Scan for the cell matching the given text and deliver its (X, Y) coordinate at center. 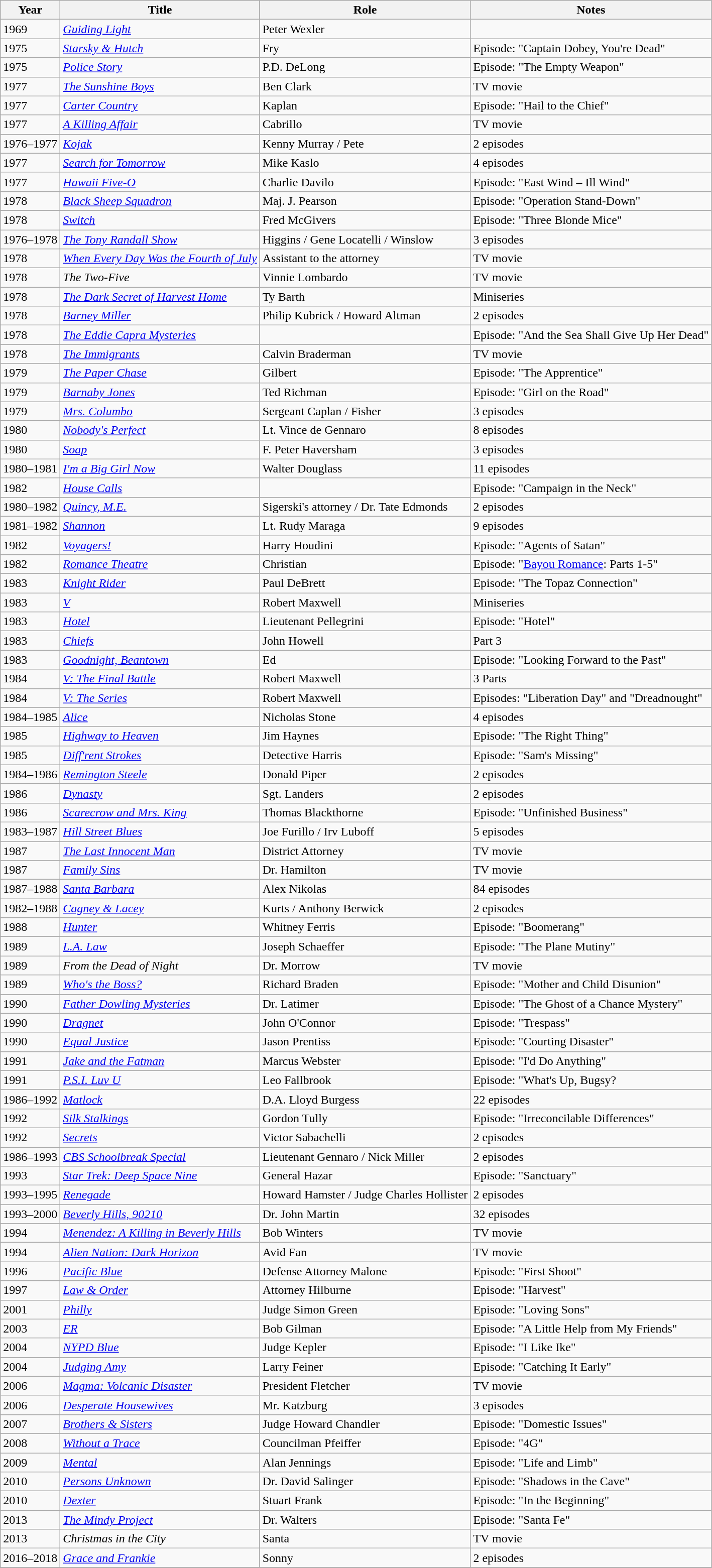
L.A. Law (160, 946)
Mike Kaslo (365, 163)
Alice (160, 717)
Kenny Murray / Pete (365, 144)
Lieutenant Gennaro / Nick Miller (365, 1156)
Sonny (365, 1558)
Peter Wexler (365, 29)
Without a Trace (160, 1443)
1976–1977 (30, 144)
John O'Connor (365, 1023)
Dragnet (160, 1023)
Episode: "And the Sea Shall Give Up Her Dead" (591, 335)
Silk Stalkings (160, 1118)
Romance Theatre (160, 564)
Walter Douglass (365, 468)
Soap (160, 449)
1988 (30, 927)
Judging Amy (160, 1367)
Episodes: "Liberation Day" and "Dreadnought" (591, 698)
Grace and Frankie (160, 1558)
Dynasty (160, 793)
Judge Kepler (365, 1348)
Episode: "The Empty Weapon" (591, 67)
Episode: "The Topaz Connection" (591, 583)
Episode: "Campaign in the Neck" (591, 488)
1984–1985 (30, 717)
Renegade (160, 1195)
Desperate Housewives (160, 1405)
Episode: "Domestic Issues" (591, 1424)
Episode: "Boomerang" (591, 927)
Episode: "In the Beginning" (591, 1501)
From the Dead of Night (160, 966)
Barney Miller (160, 316)
Detective Harris (365, 755)
Episode: "4G" (591, 1443)
1993–2000 (30, 1214)
Ben Clark (365, 86)
Notes (591, 10)
The Mindy Project (160, 1520)
Episode: "East Wind – Ill Wind" (591, 182)
Shannon (160, 526)
2009 (30, 1463)
Episode: "Loving Sons" (591, 1309)
Episode: "Captain Dobey, You're Dead" (591, 48)
2001 (30, 1309)
Episode: "Sam's Missing" (591, 755)
Jason Prentiss (365, 1042)
Secrets (160, 1137)
Episode: "Catching It Early" (591, 1367)
Search for Tomorrow (160, 163)
Dr. Morrow (365, 966)
Chiefs (160, 641)
Star Trek: Deep Space Nine (160, 1176)
Black Sheep Squadron (160, 201)
1983–1987 (30, 831)
Guiding Light (160, 29)
Lt. Rudy Maraga (365, 526)
Episode: "Agents of Satan" (591, 545)
8 episodes (591, 430)
3 Parts (591, 679)
Howard Hamster / Judge Charles Hollister (365, 1195)
2008 (30, 1443)
Higgins / Gene Locatelli / Winslow (365, 239)
Councilman Pfeiffer (365, 1443)
Goodnight, Beantown (160, 660)
Fry (365, 48)
Cagney & Lacey (160, 908)
Voyagers! (160, 545)
President Fletcher (365, 1386)
Beverly Hills, 90210 (160, 1214)
Episode: "Shadows in the Cave" (591, 1482)
Equal Justice (160, 1042)
Attorney Hilburne (365, 1290)
Gordon Tully (365, 1118)
Hotel (160, 622)
Episode: "Trespass" (591, 1023)
Year (30, 10)
Thomas Blackthorne (365, 812)
Episode: "Operation Stand-Down" (591, 201)
The Two-Five (160, 278)
Alan Jennings (365, 1463)
V: The Series (160, 698)
1969 (30, 29)
I'm a Big Girl Now (160, 468)
Starsky & Hutch (160, 48)
Father Dowling Mysteries (160, 1004)
NYPD Blue (160, 1348)
Stuart Frank (365, 1501)
Scarecrow and Mrs. King (160, 812)
Nobody's Perfect (160, 430)
Role (365, 10)
Joseph Schaeffer (365, 946)
Title (160, 10)
Episode: "Santa Fe" (591, 1520)
Calvin Braderman (365, 354)
Episode: "I Like Ike" (591, 1348)
Ed (365, 660)
Highway to Heaven (160, 736)
1986–1993 (30, 1156)
Judge Simon Green (365, 1309)
Dexter (160, 1501)
Episode: "Girl on the Road" (591, 392)
Episode: "Unfinished Business" (591, 812)
Episode: "Courting Disaster" (591, 1042)
Harry Houdini (365, 545)
Episode: "The Ghost of a Chance Mystery" (591, 1004)
V: The Final Battle (160, 679)
Alien Nation: Dark Horizon (160, 1252)
Maj. J. Pearson (365, 201)
32 episodes (591, 1214)
Larry Feiner (365, 1367)
Hawaii Five-O (160, 182)
Episode: "Harvest" (591, 1290)
Bob Winters (365, 1233)
Carter Country (160, 105)
Gilbert (365, 373)
CBS Schoolbreak Special (160, 1156)
Philly (160, 1309)
Kurts / Anthony Berwick (365, 908)
Diff'rent Strokes (160, 755)
The Last Innocent Man (160, 851)
2016–2018 (30, 1558)
The Dark Secret of Harvest Home (160, 297)
Episode: "The Right Thing" (591, 736)
Part 3 (591, 641)
Donald Piper (365, 774)
Dr. Hamilton (365, 870)
1980–1981 (30, 468)
9 episodes (591, 526)
Ted Richman (365, 392)
Bob Gilman (365, 1329)
Knight Rider (160, 583)
Alex Nikolas (365, 889)
Judge Howard Chandler (365, 1424)
D.A. Lloyd Burgess (365, 1099)
11 episodes (591, 468)
1981–1982 (30, 526)
Family Sins (160, 870)
A Killing Affair (160, 125)
84 episodes (591, 889)
Assistant to the attorney (365, 259)
Sigerski's attorney / Dr. Tate Edmonds (365, 507)
John Howell (365, 641)
Who's the Boss? (160, 985)
Kojak (160, 144)
Police Story (160, 67)
Jim Haynes (365, 736)
Fred McGivers (365, 220)
Episode: "First Shoot" (591, 1271)
Philip Kubrick / Howard Altman (365, 316)
Episode: "The Plane Mutiny" (591, 946)
Episode: "Mother and Child Disunion" (591, 985)
The Paper Chase (160, 373)
Santa (365, 1539)
Charlie Davilo (365, 182)
Christmas in the City (160, 1539)
Episode: "The Apprentice" (591, 373)
Episode: "Irreconcilable Differences" (591, 1118)
V (160, 602)
The Eddie Capra Mysteries (160, 335)
1997 (30, 1290)
Cabrillo (365, 125)
Sgt. Landers (365, 793)
Joe Furillo / Irv Luboff (365, 831)
House Calls (160, 488)
1982–1988 (30, 908)
F. Peter Haversham (365, 449)
Lt. Vince de Gennaro (365, 430)
P.S.I. Luv U (160, 1080)
Dr. David Salinger (365, 1482)
Episode: "Three Blonde Mice" (591, 220)
Marcus Webster (365, 1061)
Quincy, M.E. (160, 507)
Dr. John Martin (365, 1214)
Menendez: A Killing in Beverly Hills (160, 1233)
Barnaby Jones (160, 392)
2007 (30, 1424)
Episode: "Hail to the Chief" (591, 105)
Hunter (160, 927)
1984–1986 (30, 774)
Whitney Ferris (365, 927)
Persons Unknown (160, 1482)
Episode: "Bayou Romance: Parts 1-5" (591, 564)
When Every Day Was the Fourth of July (160, 259)
Paul DeBrett (365, 583)
Christian (365, 564)
Richard Braden (365, 985)
Pacific Blue (160, 1271)
Nicholas Stone (365, 717)
The Tony Randall Show (160, 239)
Law & Order (160, 1290)
1993–1995 (30, 1195)
Ty Barth (365, 297)
1987–1988 (30, 889)
Victor Sabachelli (365, 1137)
Matlock (160, 1099)
1996 (30, 1271)
Sergeant Caplan / Fisher (365, 411)
Lieutenant Pellegrini (365, 622)
P.D. DeLong (365, 67)
Defense Attorney Malone (365, 1271)
Vinnie Lombardo (365, 278)
Kaplan (365, 105)
Mr. Katzburg (365, 1405)
The Immigrants (160, 354)
1993 (30, 1176)
The Sunshine Boys (160, 86)
22 episodes (591, 1099)
Avid Fan (365, 1252)
General Hazar (365, 1176)
Dr. Latimer (365, 1004)
1976–1978 (30, 239)
1980–1982 (30, 507)
Episode: "Life and Limb" (591, 1463)
Episode: "I'd Do Anything" (591, 1061)
Brothers & Sisters (160, 1424)
Magma: Volcanic Disaster (160, 1386)
1986–1992 (30, 1099)
Dr. Walters (365, 1520)
District Attorney (365, 851)
Mrs. Columbo (160, 411)
Episode: "Hotel" (591, 622)
Mental (160, 1463)
Leo Fallbrook (365, 1080)
Episode: "Sanctuary" (591, 1176)
Hill Street Blues (160, 831)
Switch (160, 220)
2003 (30, 1329)
Santa Barbara (160, 889)
Episode: "Looking Forward to the Past" (591, 660)
Episode: "What's Up, Bugsy? (591, 1080)
ER (160, 1329)
Jake and the Fatman (160, 1061)
5 episodes (591, 831)
Episode: "A Little Help from My Friends" (591, 1329)
Remington Steele (160, 774)
